Extract the [x, y] coordinate from the center of the cell holding the provided text.  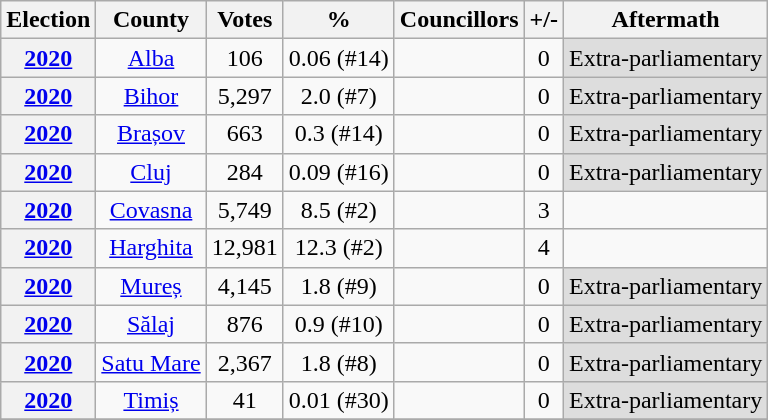
0.09 (#16) [338, 172]
4,145 [244, 286]
8.5 (#2) [338, 210]
% [338, 20]
41 [244, 400]
1.8 (#8) [338, 362]
Cluj [151, 172]
Harghita [151, 248]
Election [48, 20]
Timiș [151, 400]
Brașov [151, 134]
Covasna [151, 210]
1.8 (#9) [338, 286]
5,297 [244, 96]
Bihor [151, 96]
Satu Mare [151, 362]
0.06 (#14) [338, 58]
County [151, 20]
0.3 (#14) [338, 134]
284 [244, 172]
3 [544, 210]
0.01 (#30) [338, 400]
Mureș [151, 286]
12.3 (#2) [338, 248]
5,749 [244, 210]
0.9 (#10) [338, 324]
Votes [244, 20]
12,981 [244, 248]
Councillors [459, 20]
2,367 [244, 362]
2.0 (#7) [338, 96]
+/- [544, 20]
106 [244, 58]
876 [244, 324]
Sălaj [151, 324]
4 [544, 248]
Aftermath [665, 20]
663 [244, 134]
Alba [151, 58]
